Search for the cell housing the specified text and yield its (X, Y) center coordinate. 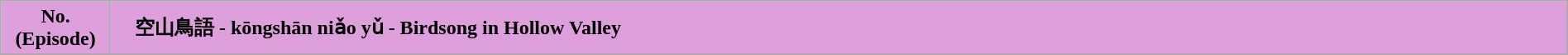
No. (Episode) (56, 28)
空山鳥語 - kōngshān niǎo yǔ - Birdsong in Hollow Valley (839, 28)
